Pinpoint the cell where the given text exists, returning its (X, Y) midpoint coordinate. 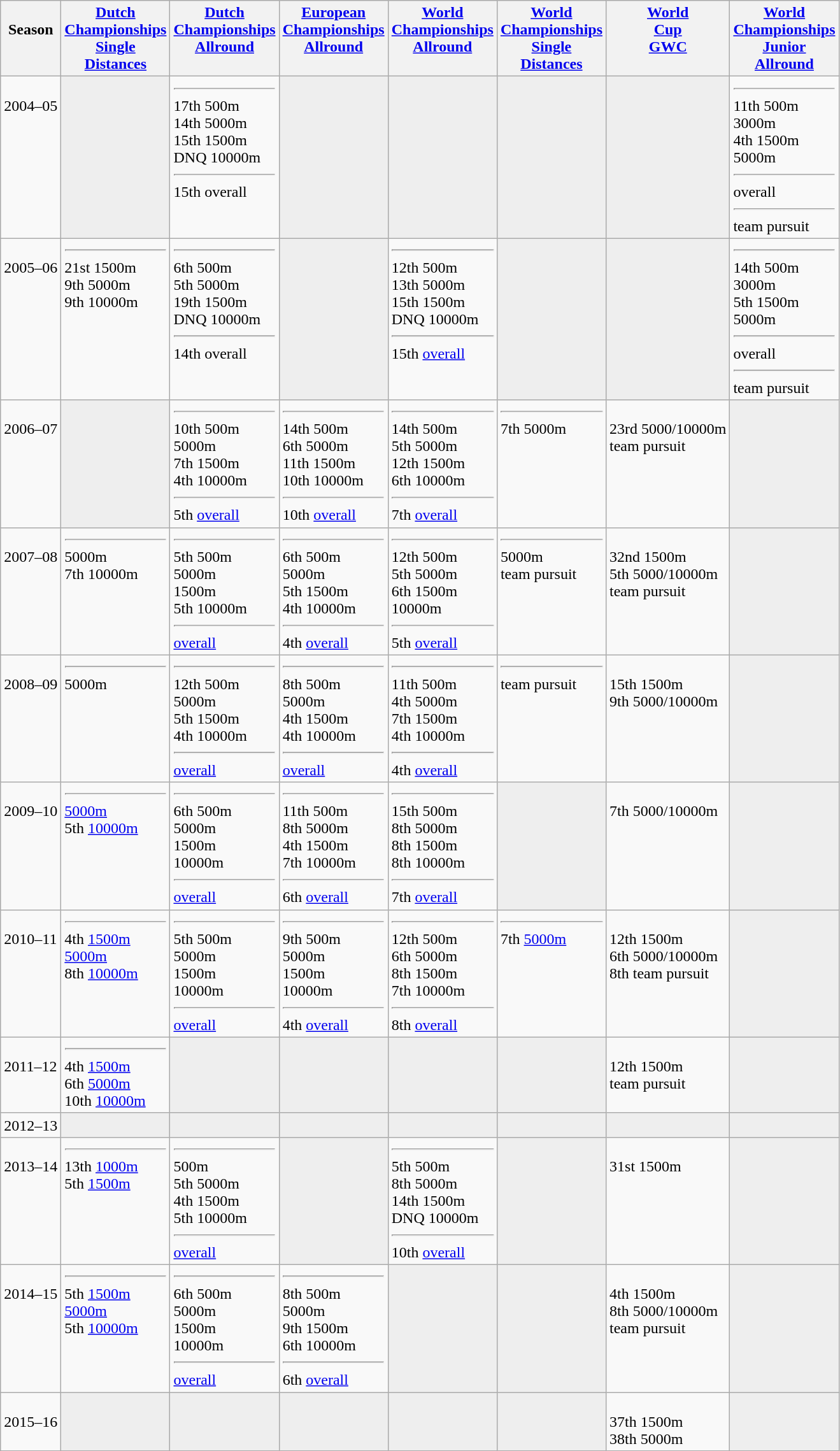
11th 500m 8th 5000m 4th 1500m 7th 10000m 6th overall (334, 846)
17th 500m 14th 5000m 15th 1500m DNQ 10000m 15th overall (224, 157)
5th 500m 5000m 1500m 10000m overall (224, 973)
World Championships Junior Allround (785, 38)
World Cup GWC (668, 38)
5000m (116, 718)
6th 500m 5th 5000m 19th 1500m DNQ 10000m 14th overall (224, 319)
Dutch Championships Single Distances (116, 38)
2010–11 (31, 973)
9th 500m 5000m 1500m 10000m 4th overall (334, 973)
15th 1500m 9th 5000/10000m (668, 718)
12th 500m 6th 5000m 8th 1500m 7th 10000m 8th overall (442, 973)
Season (31, 38)
14th 500m 3000m 5th 1500m 5000m overall team pursuit (785, 319)
10th 500m 5000m 7th 1500m 4th 10000m 5th overall (224, 464)
team pursuit (552, 718)
15th 500m 8th 5000m 8th 1500m 8th 10000m 7th overall (442, 846)
2004–05 (31, 157)
4th 1500m 8th 5000/10000m team pursuit (668, 1328)
2013–14 (31, 1201)
12th 500m 5th 5000m 6th 1500m 10000m 5th overall (442, 591)
5000m team pursuit (552, 591)
12th 500m 13th 5000m 15th 1500m DNQ 10000m 15th overall (442, 319)
2009–10 (31, 846)
8th 500m 5000m 4th 1500m 4th 10000m overall (334, 718)
8th 500m 5000m 9th 1500m 6th 10000m 6th overall (334, 1328)
2014–15 (31, 1328)
14th 500m 5th 5000m 12th 1500m 6th 10000m 7th overall (442, 464)
2011–12 (31, 1075)
5th 1500m 5000m 5th 10000m (116, 1328)
500m 5th 5000m 4th 1500m 5th 10000m overall (224, 1201)
2005–06 (31, 319)
5th 500m 8th 5000m 14th 1500m DNQ 10000m 10th overall (442, 1201)
13th 1000m 5th 1500m (116, 1201)
2006–07 (31, 464)
12th 1500m 6th 5000/10000m 8th team pursuit (668, 973)
2008–09 (31, 718)
5th 500m 5000m 1500m 5th 10000m overall (224, 591)
32nd 1500m 5th 5000/10000m team pursuit (668, 591)
World Championships Single Distances (552, 38)
12th 1500m team pursuit (668, 1075)
2007–08 (31, 591)
World Championships Allround (442, 38)
11th 500m 3000m 4th 1500m 5000m overall team pursuit (785, 157)
31st 1500m (668, 1201)
4th 1500m 5000m 8th 10000m (116, 973)
European Championships Allround (334, 38)
23rd 5000/10000m team pursuit (668, 464)
21st 1500m 9th 5000m 9th 10000m (116, 319)
37th 1500m 38th 5000m (668, 1422)
5000m 7th 10000m (116, 591)
Dutch Championships Allround (224, 38)
11th 500m 4th 5000m 7th 1500m 4th 10000m 4th overall (442, 718)
6th 500m 5000m 5th 1500m 4th 10000m 4th overall (334, 591)
2015–16 (31, 1422)
4th 1500m 6th 5000m 10th 10000m (116, 1075)
2012–13 (31, 1125)
7th 5000/10000m (668, 846)
14th 500m 6th 5000m 11th 1500m 10th 10000m 10th overall (334, 464)
12th 500m 5000m 5th 1500m 4th 10000m overall (224, 718)
5000m 5th 10000m (116, 846)
